Identify which cell holds the provided text, then report its (X, Y) central coordinate. 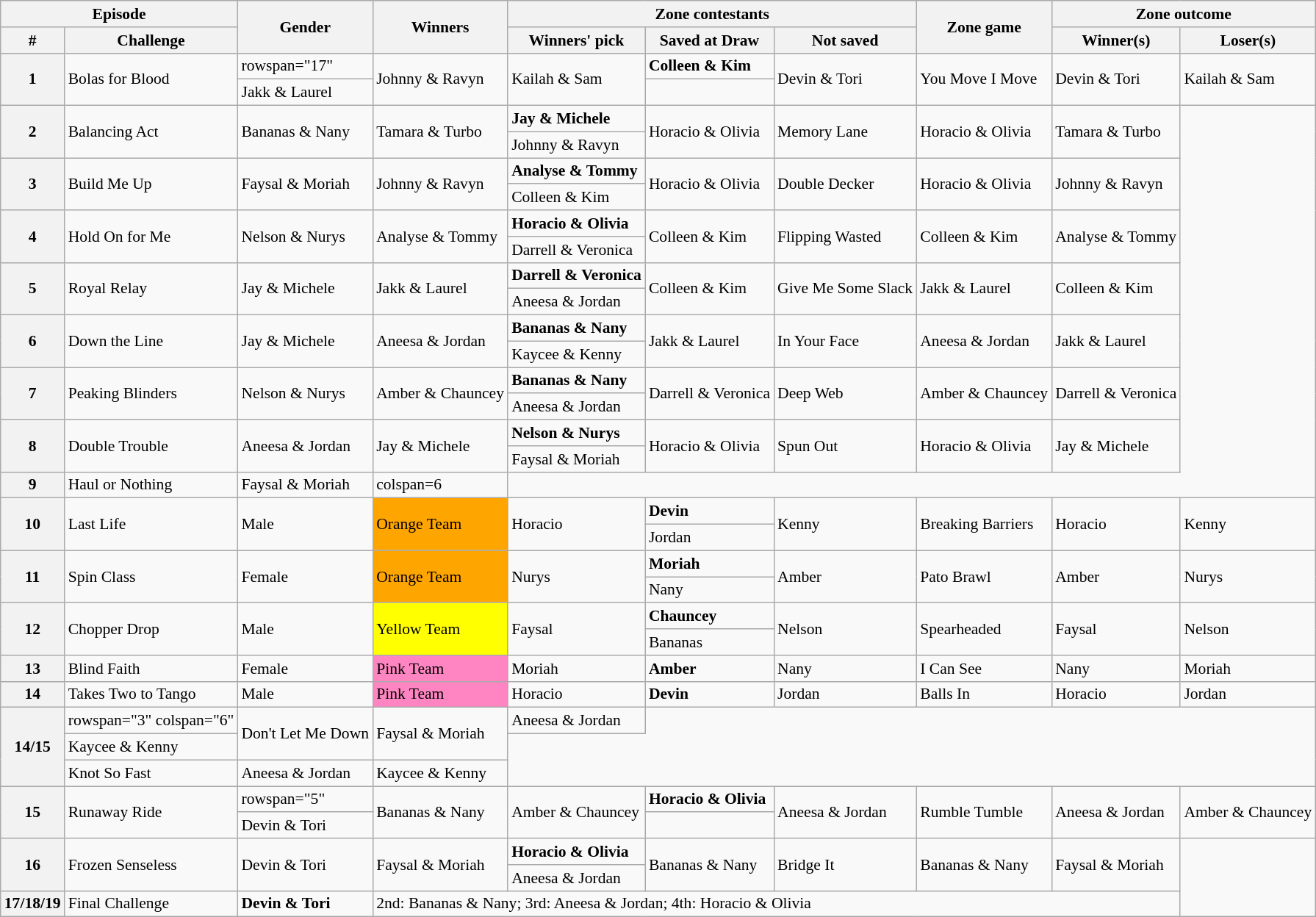
rowspan="3" colspan="6" (151, 721)
rowspan="5" (305, 799)
2nd: Bananas & Nany; 3rd: Aneesa & Jordan; 4th: Horacio & Olivia (776, 904)
Deep Web (845, 394)
Down the Line (151, 341)
Episode (119, 14)
Saved at Draw (710, 40)
2 (32, 132)
Winners (440, 26)
Zone game (984, 26)
Royal Relay (151, 288)
Peaking Blinders (151, 394)
Pato Brawl (984, 576)
Balls In (984, 694)
Haul or Nothing (151, 485)
5 (32, 288)
You Move I Move (984, 79)
Winner(s) (1115, 40)
Zone contestants (712, 14)
16 (32, 864)
Rumble Tumble (984, 813)
14 (32, 694)
10 (32, 525)
Loser(s) (1248, 40)
Runaway Ride (151, 813)
Spin Class (151, 576)
Challenge (151, 40)
Spearheaded (984, 629)
Final Challenge (151, 904)
colspan=6 (440, 485)
13 (32, 669)
Chopper Drop (151, 629)
Knot So Fast (151, 773)
17/18/19 (32, 904)
# (32, 40)
Double Trouble (151, 445)
6 (32, 341)
Hold On for Me (151, 237)
Chauncey (710, 616)
Double Decker (845, 184)
Not saved (845, 40)
Gender (305, 26)
Bananas (710, 642)
Build Me Up (151, 184)
Memory Lane (845, 132)
4 (32, 237)
Takes Two to Tango (151, 694)
14/15 (32, 747)
8 (32, 445)
15 (32, 813)
3 (32, 184)
Yellow Team (440, 629)
Give Me Some Slack (845, 288)
Winners' pick (576, 40)
11 (32, 576)
Spun Out (845, 445)
1 (32, 79)
Bridge It (845, 864)
Frozen Senseless (151, 864)
Last Life (151, 525)
Balancing Act (151, 132)
rowspan="17" (305, 66)
9 (32, 485)
Flipping Wasted (845, 237)
Breaking Barriers (984, 525)
Zone outcome (1183, 14)
I Can See (984, 669)
Bolas for Blood (151, 79)
7 (32, 394)
Don't Let Me Down (305, 733)
In Your Face (845, 341)
Blind Faith (151, 669)
12 (32, 629)
